From the cell containing the given text, extract its center point as [X, Y] coordinate. 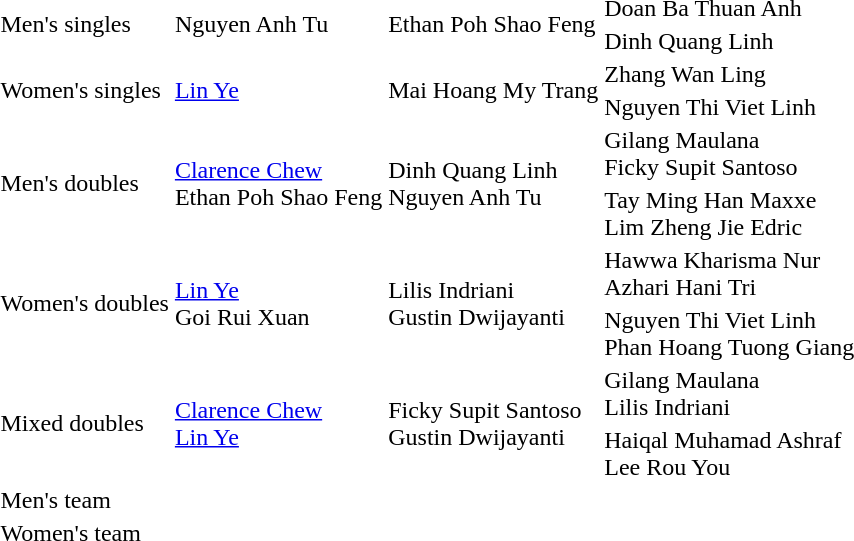
Lin Ye Goi Rui Xuan [278, 304]
Mai Hoang My Trang [494, 90]
Dinh Quang Linh Nguyen Anh Tu [494, 184]
Ficky Supit Santoso Gustin Dwijayanti [494, 424]
Lin Ye [278, 90]
Clarence Chew Lin Ye [278, 424]
Lilis Indriani Gustin Dwijayanti [494, 304]
Clarence Chew Ethan Poh Shao Feng [278, 184]
